Find where the given text appears and provide that cell's center as (x, y) coordinate. 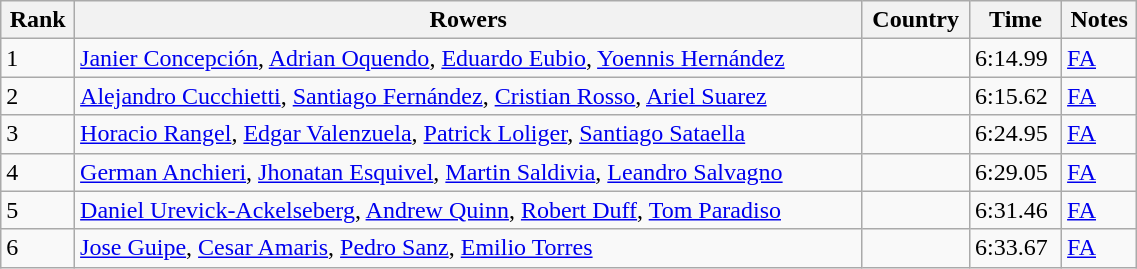
Time (1015, 20)
6 (38, 248)
6:24.95 (1015, 134)
6:33.67 (1015, 248)
1 (38, 58)
2 (38, 96)
6:31.46 (1015, 210)
Horacio Rangel, Edgar Valenzuela, Patrick Loliger, Santiago Sataella (468, 134)
German Anchieri, Jhonatan Esquivel, Martin Saldivia, Leandro Salvagno (468, 172)
3 (38, 134)
Notes (1100, 20)
Rowers (468, 20)
Janier Concepción, Adrian Oquendo, Eduardo Eubio, Yoennis Hernández (468, 58)
6:14.99 (1015, 58)
6:15.62 (1015, 96)
Alejandro Cucchietti, Santiago Fernández, Cristian Rosso, Ariel Suarez (468, 96)
6:29.05 (1015, 172)
Rank (38, 20)
5 (38, 210)
Daniel Urevick-Ackelseberg, Andrew Quinn, Robert Duff, Tom Paradiso (468, 210)
4 (38, 172)
Jose Guipe, Cesar Amaris, Pedro Sanz, Emilio Torres (468, 248)
Country (916, 20)
